For the text-containing cell, return its midpoint in [X, Y] coordinate format. 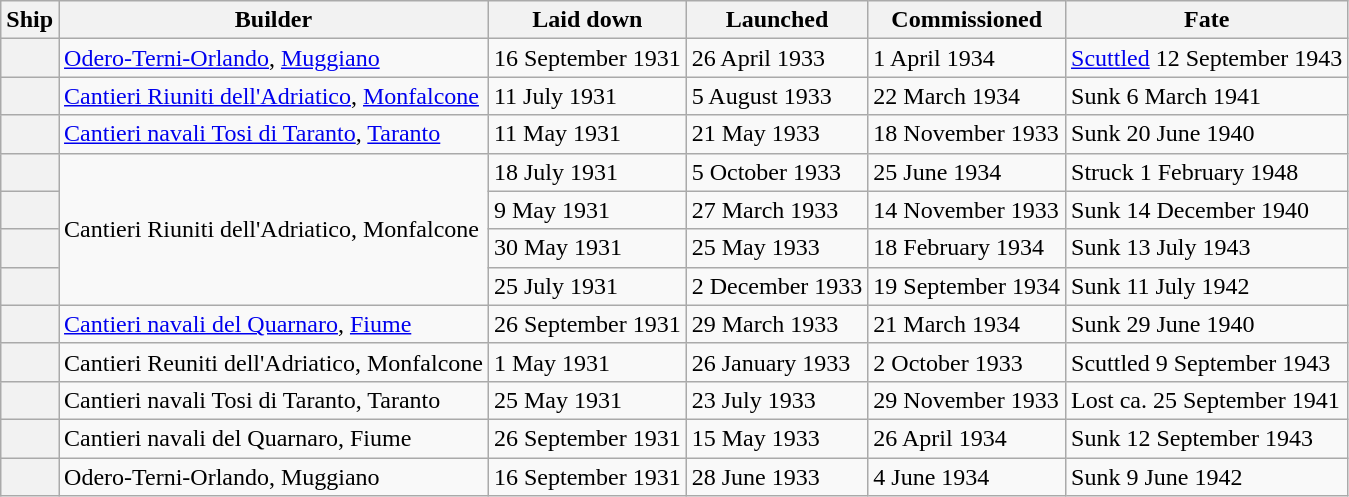
Sunk 13 July 1943 [1207, 248]
25 June 1934 [967, 172]
2 October 1933 [967, 362]
28 June 1933 [777, 477]
Sunk 9 June 1942 [1207, 477]
Sunk 14 December 1940 [1207, 210]
9 May 1931 [587, 210]
29 March 1933 [777, 324]
1 April 1934 [967, 58]
27 March 1933 [777, 210]
4 June 1934 [967, 477]
18 February 1934 [967, 248]
22 March 1934 [967, 96]
29 November 1933 [967, 400]
Scuttled 9 September 1943 [1207, 362]
23 July 1933 [777, 400]
25 May 1931 [587, 400]
Ship [30, 20]
Sunk 29 June 1940 [1207, 324]
Scuttled 12 September 1943 [1207, 58]
5 August 1933 [777, 96]
25 July 1931 [587, 286]
Lost ca. 25 September 1941 [1207, 400]
30 May 1931 [587, 248]
14 November 1933 [967, 210]
Fate [1207, 20]
Sunk 11 July 1942 [1207, 286]
26 April 1933 [777, 58]
25 May 1933 [777, 248]
Commissioned [967, 20]
Laid down [587, 20]
Cantieri Reuniti dell'Adriatico, Monfalcone [274, 362]
Sunk 6 March 1941 [1207, 96]
18 July 1931 [587, 172]
18 November 1933 [967, 134]
Builder [274, 20]
21 May 1933 [777, 134]
19 September 1934 [967, 286]
Sunk 12 September 1943 [1207, 438]
26 April 1934 [967, 438]
11 July 1931 [587, 96]
Launched [777, 20]
2 December 1933 [777, 286]
26 January 1933 [777, 362]
Sunk 20 June 1940 [1207, 134]
15 May 1933 [777, 438]
5 October 1933 [777, 172]
21 March 1934 [967, 324]
11 May 1931 [587, 134]
Struck 1 February 1948 [1207, 172]
1 May 1931 [587, 362]
